Capture the cell that displays the provided text and extract its (X, Y) central coordinate. 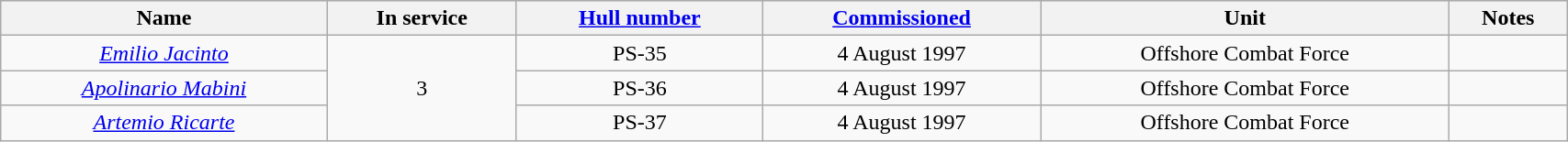
Artemio Ricarte (164, 123)
Apolinario Mabini (164, 88)
PS-36 (639, 88)
Notes (1508, 18)
3 (422, 88)
Name (164, 18)
Commissioned (902, 18)
Hull number (639, 18)
Emilio Jacinto (164, 53)
PS-37 (639, 123)
Unit (1246, 18)
In service (422, 18)
PS-35 (639, 53)
